Find where the given text appears and provide that cell's center as (x, y) coordinate. 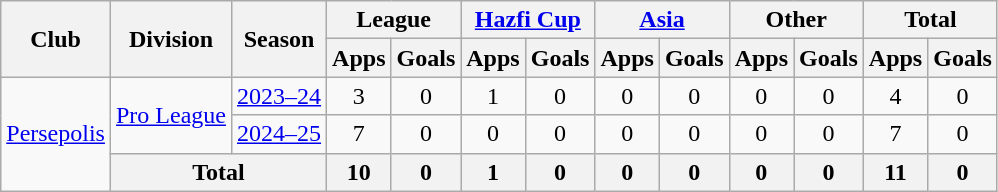
2023–24 (280, 96)
3 (359, 96)
Club (56, 39)
Other (796, 20)
2024–25 (280, 134)
4 (895, 96)
League (394, 20)
Hazfi Cup (528, 20)
Asia (662, 20)
11 (895, 172)
Season (280, 39)
Pro League (170, 115)
Division (170, 39)
10 (359, 172)
Persepolis (56, 134)
